Extract the [X, Y] coordinate from the center of the cell holding the provided text.  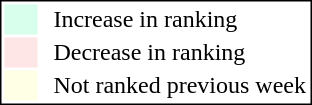
Decrease in ranking [180, 53]
Increase in ranking [180, 19]
Not ranked previous week [180, 85]
